Return [x, y] of the center of cell containing provided text 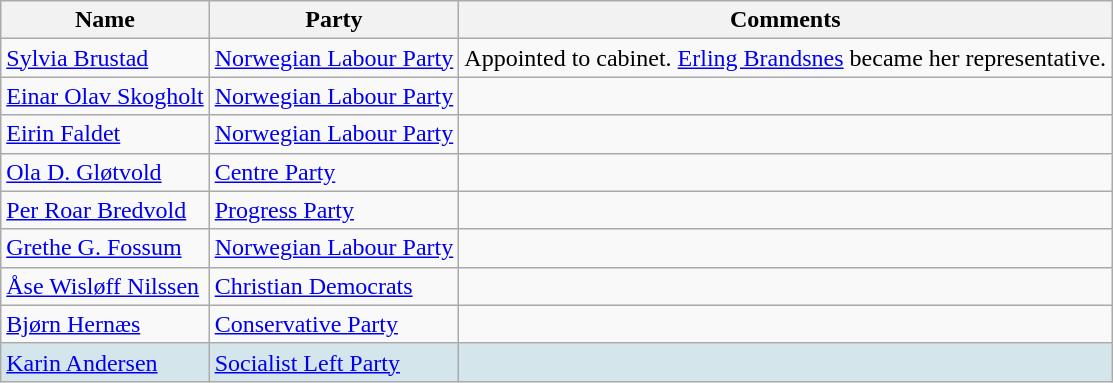
Christian Democrats [334, 286]
Appointed to cabinet. Erling Brandsnes became her representative. [786, 58]
Centre Party [334, 172]
Einar Olav Skogholt [105, 96]
Ola D. Gløtvold [105, 172]
Karin Andersen [105, 362]
Conservative Party [334, 324]
Åse Wisløff Nilssen [105, 286]
Grethe G. Fossum [105, 248]
Bjørn Hernæs [105, 324]
Comments [786, 20]
Eirin Faldet [105, 134]
Name [105, 20]
Socialist Left Party [334, 362]
Party [334, 20]
Per Roar Bredvold [105, 210]
Sylvia Brustad [105, 58]
Progress Party [334, 210]
